Identify which cell holds the provided text, then report its [x, y] central coordinate. 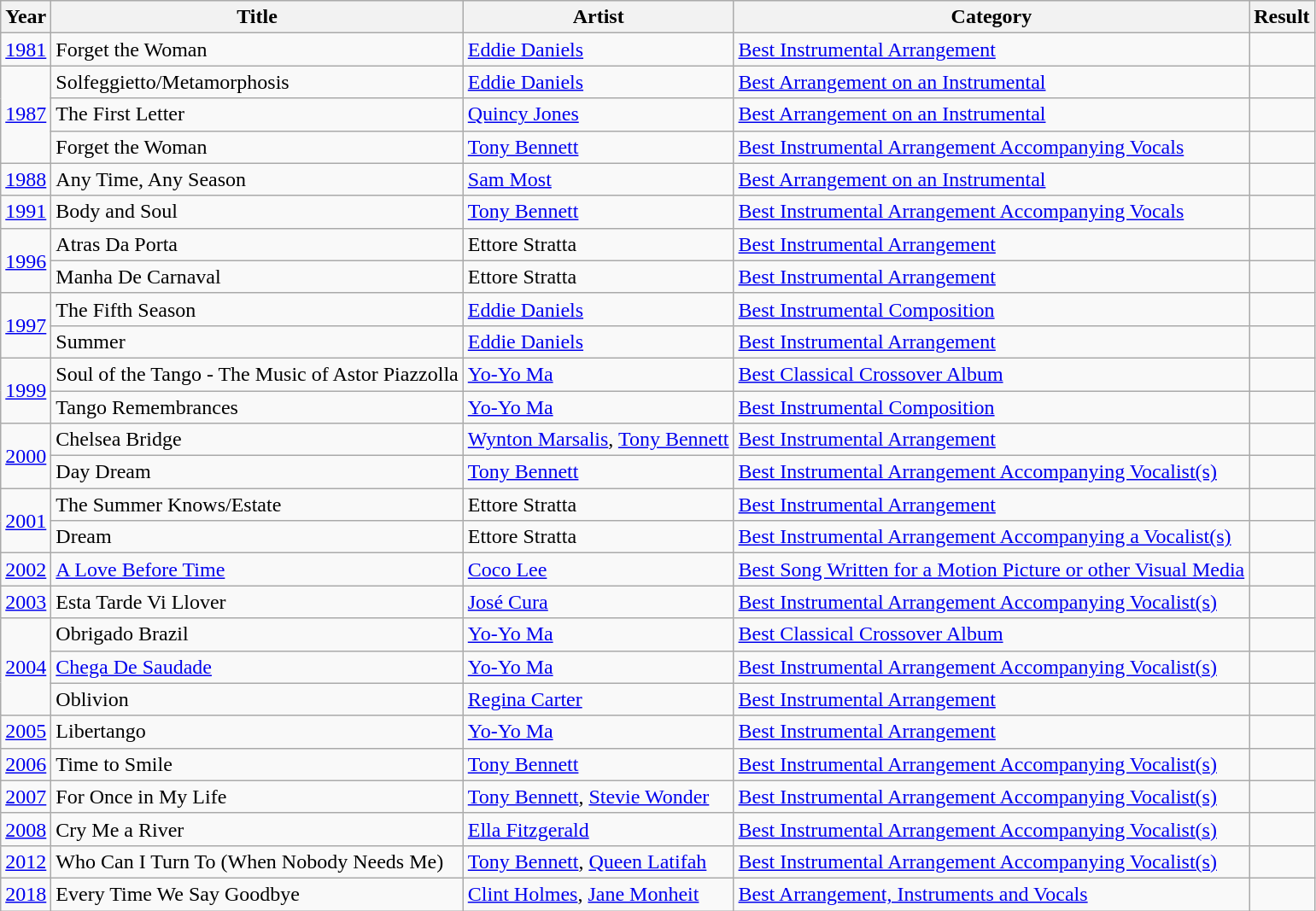
1996 [26, 260]
Tango Remembrances [257, 407]
2012 [26, 861]
Day Dream [257, 472]
Esta Tarde Vi Llover [257, 602]
Coco Lee [598, 569]
2000 [26, 456]
Artist [598, 17]
2018 [26, 894]
Ella Fitzgerald [598, 829]
Libertango [257, 732]
Sam Most [598, 179]
Best Arrangement, Instruments and Vocals [991, 894]
1981 [26, 50]
2007 [26, 797]
Obrigado Brazil [257, 634]
Wynton Marsalis, Tony Bennett [598, 440]
Summer [257, 342]
Oblivion [257, 699]
Who Can I Turn To (When Nobody Needs Me) [257, 861]
2005 [26, 732]
Best Instrumental Arrangement Accompanying a Vocalist(s) [991, 537]
Title [257, 17]
Manha De Carnaval [257, 277]
Time to Smile [257, 764]
1991 [26, 212]
For Once in My Life [257, 797]
1987 [26, 114]
The Summer Knows/Estate [257, 505]
Result [1282, 17]
1988 [26, 179]
2002 [26, 569]
Regina Carter [598, 699]
The Fifth Season [257, 309]
1997 [26, 325]
Dream [257, 537]
Tony Bennett, Queen Latifah [598, 861]
Chega De Saudade [257, 667]
2006 [26, 764]
Solfeggietto/Metamorphosis [257, 82]
Category [991, 17]
2003 [26, 602]
Every Time We Say Goodbye [257, 894]
Any Time, Any Season [257, 179]
José Cura [598, 602]
Cry Me a River [257, 829]
The First Letter [257, 114]
Year [26, 17]
Body and Soul [257, 212]
Soul of the Tango - The Music of Astor Piazzolla [257, 374]
Chelsea Bridge [257, 440]
2008 [26, 829]
2001 [26, 521]
Best Song Written for a Motion Picture or other Visual Media [991, 569]
2004 [26, 667]
1999 [26, 390]
Quincy Jones [598, 114]
Clint Holmes, Jane Monheit [598, 894]
Atras Da Porta [257, 244]
A Love Before Time [257, 569]
Tony Bennett, Stevie Wonder [598, 797]
